Return the (X, Y) coordinate for the center point of the cell that contains the specified text.  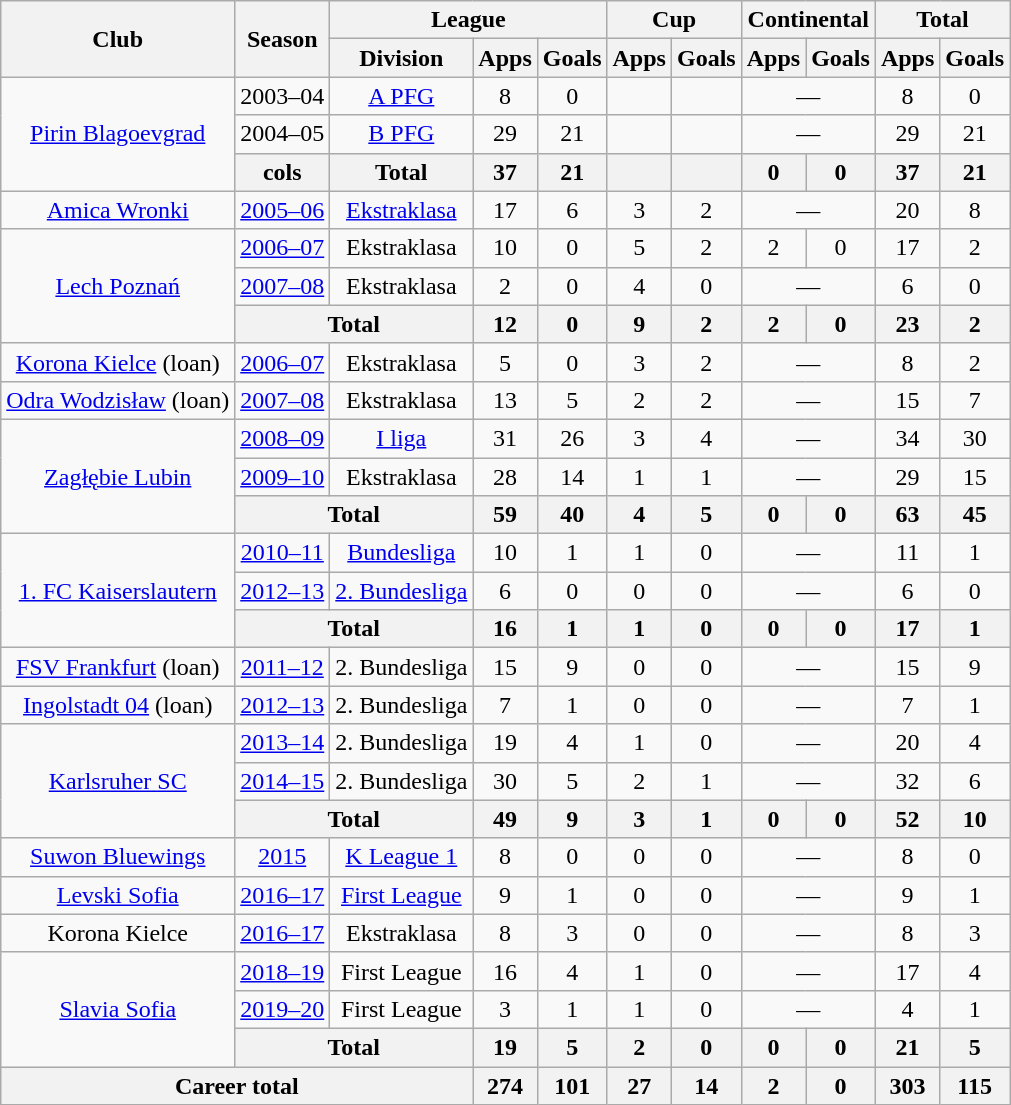
2018–19 (282, 971)
32 (907, 781)
45 (975, 515)
26 (572, 438)
31 (505, 438)
Ingolstadt 04 (loan) (118, 705)
Korona Kielce (118, 933)
52 (907, 819)
Pirin Blagoevgrad (118, 134)
Bundesliga (402, 553)
63 (907, 515)
40 (572, 515)
Division (402, 58)
27 (639, 1085)
2011–12 (282, 667)
Suwon Bluewings (118, 857)
Odra Wodzisław (loan) (118, 400)
Levski Sofia (118, 895)
101 (572, 1085)
2014–15 (282, 781)
Karlsruher SC (118, 781)
League (468, 20)
Career total (237, 1085)
1. FC Kaiserslautern (118, 591)
Cup (674, 20)
13 (505, 400)
2009–10 (282, 477)
A PFG (402, 96)
K League 1 (402, 857)
Korona Kielce (loan) (118, 362)
11 (907, 553)
FSV Frankfurt (loan) (118, 667)
59 (505, 515)
12 (505, 324)
2004–05 (282, 134)
2003–04 (282, 96)
303 (907, 1085)
28 (505, 477)
2005–06 (282, 210)
Lech Poznań (118, 286)
B PFG (402, 134)
49 (505, 819)
23 (907, 324)
2010–11 (282, 553)
Season (282, 39)
Slavia Sofia (118, 1009)
2008–09 (282, 438)
cols (282, 172)
Zagłębie Lubin (118, 476)
2015 (282, 857)
2019–20 (282, 1009)
274 (505, 1085)
Club (118, 39)
I liga (402, 438)
Continental (808, 20)
115 (975, 1085)
2013–14 (282, 743)
Amica Wronki (118, 210)
34 (907, 438)
